Search for the cell housing the specified text and yield its [x, y] center coordinate. 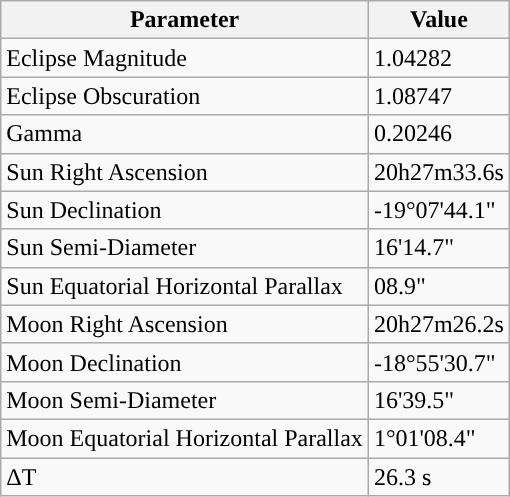
-18°55'30.7" [438, 362]
Sun Right Ascension [185, 172]
1°01'08.4" [438, 438]
Sun Semi-Diameter [185, 248]
Moon Right Ascension [185, 324]
Eclipse Magnitude [185, 58]
Sun Declination [185, 210]
Moon Equatorial Horizontal Parallax [185, 438]
Sun Equatorial Horizontal Parallax [185, 286]
08.9" [438, 286]
ΔT [185, 477]
Parameter [185, 20]
1.08747 [438, 96]
Moon Declination [185, 362]
Value [438, 20]
1.04282 [438, 58]
Gamma [185, 134]
26.3 s [438, 477]
20h27m26.2s [438, 324]
16'39.5" [438, 400]
Eclipse Obscuration [185, 96]
-19°07'44.1" [438, 210]
20h27m33.6s [438, 172]
0.20246 [438, 134]
Moon Semi-Diameter [185, 400]
16'14.7" [438, 248]
